Detect which cell encompasses the target text, then output its [x, y] center coordinate. 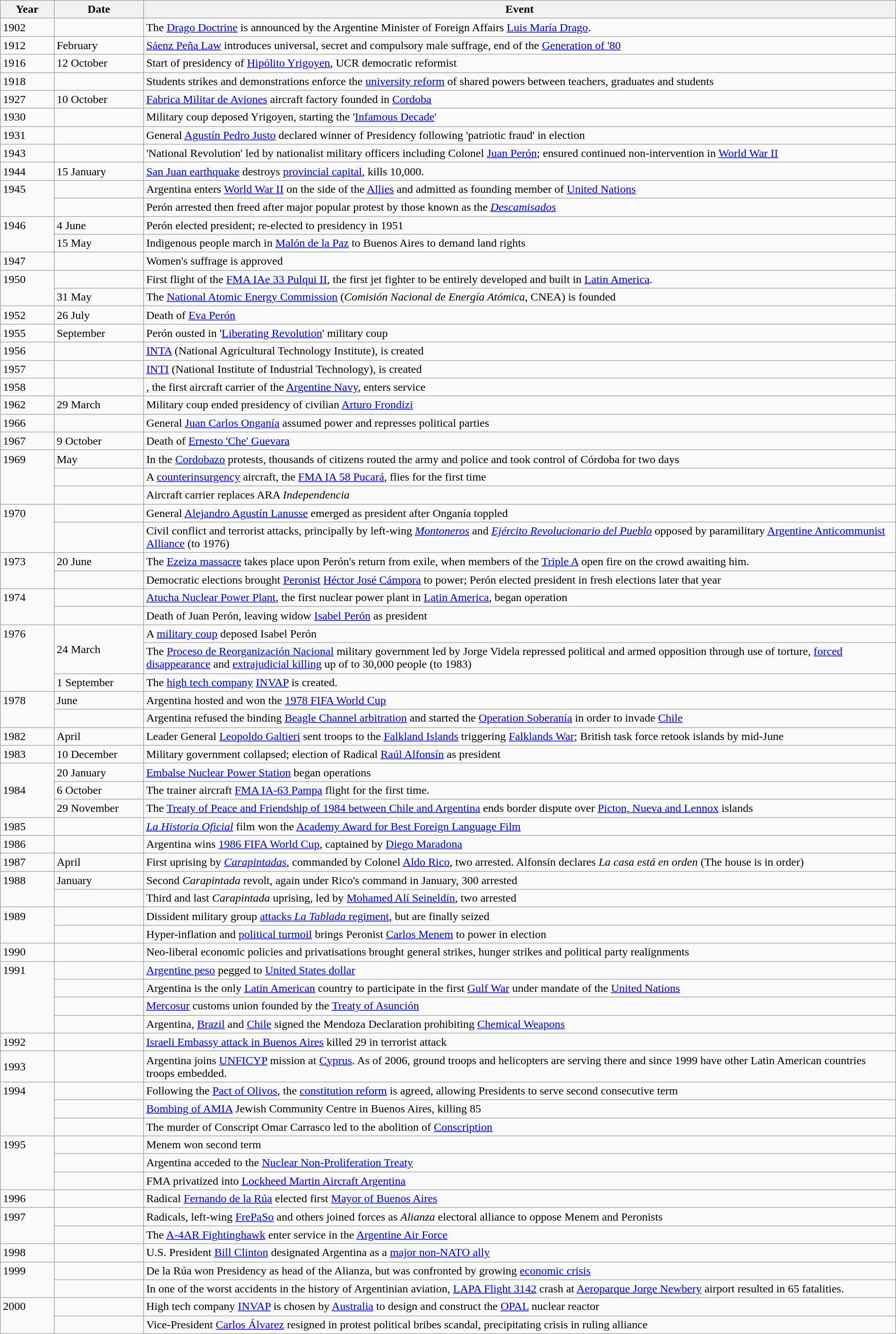
Radical Fernando de la Rúa elected first Mayor of Buenos Aires [520, 1199]
U.S. President Bill Clinton designated Argentina as a major non-NATO ally [520, 1253]
9 October [98, 441]
FMA privatized into Lockheed Martin Aircraft Argentina [520, 1181]
Students strikes and demonstrations enforce the university reform of shared powers between teachers, graduates and students [520, 81]
Sáenz Peña Law introduces universal, secret and compulsory male suffrage, end of the Generation of '80 [520, 45]
1990 [27, 952]
Atucha Nuclear Power Plant, the first nuclear power plant in Latin America, began operation [520, 598]
Menem won second term [520, 1145]
15 January [98, 171]
4 June [98, 225]
1987 [27, 862]
First uprising by Carapintadas, commanded by Colonel Aldo Rico, two arrested. Alfonsín declares La casa está en orden (The house is in order) [520, 862]
6 October [98, 790]
2000 [27, 1316]
Argentina refused the binding Beagle Channel arbitration and started the Operation Soberanía in order to invade Chile [520, 718]
1996 [27, 1199]
1969 [27, 477]
Democratic elections brought Peronist Héctor José Cámpora to power; Perón elected president in fresh elections later that year [520, 580]
February [98, 45]
15 May [98, 243]
29 March [98, 405]
La Historia Oficial film won the Academy Award for Best Foreign Language Film [520, 826]
Start of presidency of Hipólito Yrigoyen, UCR democratic reformist [520, 63]
In the Cordobazo protests, thousands of citizens routed the army and police and took control of Córdoba for two days [520, 459]
The high tech company INVAP is created. [520, 682]
The trainer aircraft FMA IA-63 Pampa flight for the first time. [520, 790]
General Juan Carlos Onganía assumed power and represses political parties [520, 423]
1991 [27, 997]
1956 [27, 351]
Neo-liberal economic policies and privatisations brought general strikes, hunger strikes and political party realignments [520, 952]
Argentine peso pegged to United States dollar [520, 970]
1988 [27, 889]
High tech company INVAP is chosen by Australia to design and construct the OPAL nuclear reactor [520, 1307]
Leader General Leopoldo Galtieri sent troops to the Falkland Islands triggering Falklands War; British task force retook islands by mid-June [520, 736]
San Juan earthquake destroys provincial capital, kills 10,000. [520, 171]
20 June [98, 562]
Death of Juan Perón, leaving widow Isabel Perón as president [520, 616]
1995 [27, 1163]
Bombing of AMIA Jewish Community Centre in Buenos Aires, killing 85 [520, 1109]
Women's suffrage is approved [520, 261]
Israeli Embassy attack in Buenos Aires killed 29 in terrorist attack [520, 1042]
1930 [27, 117]
The murder of Conscript Omar Carrasco led to the abolition of Conscription [520, 1127]
May [98, 459]
INTI (National Institute of Industrial Technology), is created [520, 369]
, the first aircraft carrier of the Argentine Navy, enters service [520, 387]
1986 [27, 844]
1955 [27, 333]
20 January [98, 772]
January [98, 880]
A counterinsurgency aircraft, the FMA IA 58 Pucará, flies for the first time [520, 477]
1994 [27, 1109]
1973 [27, 571]
Argentina hosted and won the 1978 FIFA World Cup [520, 700]
1902 [27, 27]
1992 [27, 1042]
1952 [27, 315]
1993 [27, 1066]
Military coup ended presidency of civilian Arturo Frondizi [520, 405]
INTA (National Agricultural Technology Institute), is created [520, 351]
Aircraft carrier replaces ARA Independencia [520, 495]
Argentina, Brazil and Chile signed the Mendoza Declaration prohibiting Chemical Weapons [520, 1024]
10 October [98, 99]
The Treaty of Peace and Friendship of 1984 between Chile and Argentina ends border dispute over Picton, Nueva and Lennox islands [520, 808]
1918 [27, 81]
General Alejandro Agustín Lanusse emerged as president after Onganía toppled [520, 513]
1984 [27, 790]
Event [520, 9]
1985 [27, 826]
1958 [27, 387]
First flight of the FMA IAe 33 Pulqui II, the first jet fighter to be entirely developed and built in Latin America. [520, 279]
Military coup deposed Yrigoyen, starting the 'Infamous Decade' [520, 117]
Fabrica Militar de Aviones aircraft factory founded in Cordoba [520, 99]
1944 [27, 171]
26 July [98, 315]
1976 [27, 658]
12 October [98, 63]
Year [27, 9]
1978 [27, 709]
Mercosur customs union founded by the Treaty of Asunción [520, 1006]
1989 [27, 925]
1912 [27, 45]
1947 [27, 261]
General Agustín Pedro Justo declared winner of Presidency following 'patriotic fraud' in election [520, 135]
1927 [27, 99]
De la Rúa won Presidency as head of the Alianza, but was confronted by growing economic crisis [520, 1271]
1 September [98, 682]
1966 [27, 423]
1983 [27, 754]
1931 [27, 135]
The Drago Doctrine is announced by the Argentine Minister of Foreign Affairs Luis María Drago. [520, 27]
Date [98, 9]
10 December [98, 754]
Indigenous people march in Malón de la Paz to Buenos Aires to demand land rights [520, 243]
1998 [27, 1253]
1950 [27, 288]
Argentina is the only Latin American country to participate in the first Gulf War under mandate of the United Nations [520, 988]
September [98, 333]
Death of Ernesto 'Che' Guevara [520, 441]
29 November [98, 808]
Dissident military group attacks La Tablada regiment, but are finally seized [520, 916]
Second Carapintada revolt, again under Rico's command in January, 300 arrested [520, 880]
The Ezeiza massacre takes place upon Perón's return from exile, when members of the Triple A open fire on the crowd awaiting him. [520, 562]
1974 [27, 607]
Death of Eva Perón [520, 315]
June [98, 700]
Perón ousted in 'Liberating Revolution' military coup [520, 333]
24 March [98, 649]
31 May [98, 297]
Following the Pact of Olivos, the constitution reform is agreed, allowing Presidents to serve second consecutive term [520, 1091]
Vice-President Carlos Álvarez resigned in protest political bribes scandal, precipitating crisis in ruling alliance [520, 1325]
1999 [27, 1280]
Argentina acceded to the Nuclear Non-Proliferation Treaty [520, 1163]
Perón arrested then freed after major popular protest by those known as the Descamisados [520, 207]
1982 [27, 736]
The A-4AR Fightinghawk enter service in the Argentine Air Force [520, 1235]
Military government collapsed; election of Radical Raúl Alfonsín as president [520, 754]
1916 [27, 63]
1970 [27, 528]
'National Revolution' led by nationalist military officers including Colonel Juan Perón; ensured continued non-intervention in World War II [520, 153]
The National Atomic Energy Commission (Comisión Nacional de Energía Atómica, CNEA) is founded [520, 297]
A military coup deposed Isabel Perón [520, 634]
Perón elected president; re-elected to presidency in 1951 [520, 225]
Embalse Nuclear Power Station began operations [520, 772]
1943 [27, 153]
Radicals, left-wing FrePaSo and others joined forces as Alianza electoral alliance to oppose Menem and Peronists [520, 1217]
1957 [27, 369]
Hyper-inflation and political turmoil brings Peronist Carlos Menem to power in election [520, 934]
1946 [27, 234]
Third and last Carapintada uprising, led by Mohamed Alí Seineldín, two arrested [520, 898]
1962 [27, 405]
1945 [27, 198]
1967 [27, 441]
Argentina wins 1986 FIFA World Cup, captained by Diego Maradona [520, 844]
Argentina enters World War II on the side of the Allies and admitted as founding member of United Nations [520, 189]
1997 [27, 1226]
